Determine the (X, Y) coordinate at the center of the cell enclosing the given text.  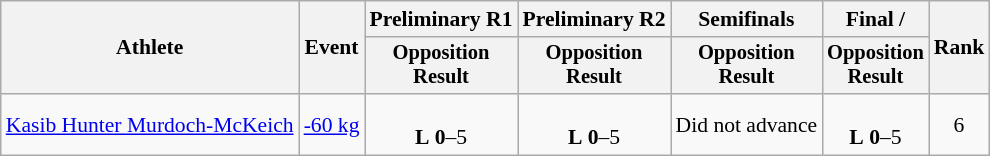
Kasib Hunter Murdoch-McKeich (150, 124)
Did not advance (747, 124)
Preliminary R2 (594, 19)
Athlete (150, 48)
Event (332, 48)
Semifinals (747, 19)
Preliminary R1 (440, 19)
6 (960, 124)
Final / (876, 19)
-60 kg (332, 124)
Rank (960, 48)
